Identify which cell holds the provided text, then report its [x, y] central coordinate. 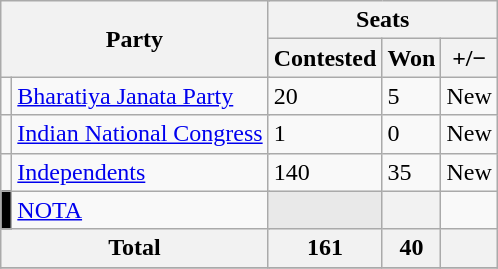
Contested [325, 58]
1 [325, 134]
Seats [382, 20]
Party [134, 39]
140 [325, 172]
20 [325, 96]
Total [134, 248]
Bharatiya Janata Party [140, 96]
5 [412, 96]
NOTA [140, 210]
Won [412, 58]
+/− [469, 58]
40 [412, 248]
Independents [140, 172]
Indian National Congress [140, 134]
0 [412, 134]
161 [325, 248]
35 [412, 172]
